Return the (x, y) coordinate for the center point of the cell that contains the specified text.  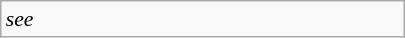
see (203, 19)
